Provide the [X, Y] coordinate of the cell's center where the given text is located.  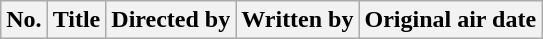
No. [24, 20]
Title [76, 20]
Original air date [450, 20]
Directed by [171, 20]
Written by [298, 20]
